Locate the cell with the specified text and output its [x, y] center coordinate. 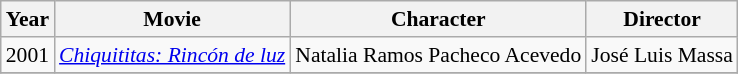
Natalia Ramos Pacheco Acevedo [438, 55]
José Luis Massa [662, 55]
Chiquititas: Rincón de luz [172, 55]
2001 [28, 55]
Movie [172, 19]
Year [28, 19]
Character [438, 19]
Director [662, 19]
